Output the [x, y] coordinate of the center of the cell containing the given text.  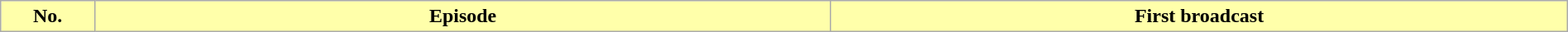
First broadcast [1199, 16]
Episode [462, 16]
No. [48, 16]
